Return the [X, Y] coordinate for the center point of the cell that contains the specified text.  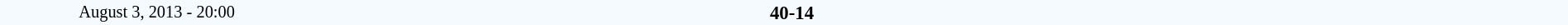
August 3, 2013 - 20:00 [157, 12]
40-14 [791, 12]
